Provide the (X, Y) coordinate of the cell's center where the given text is located.  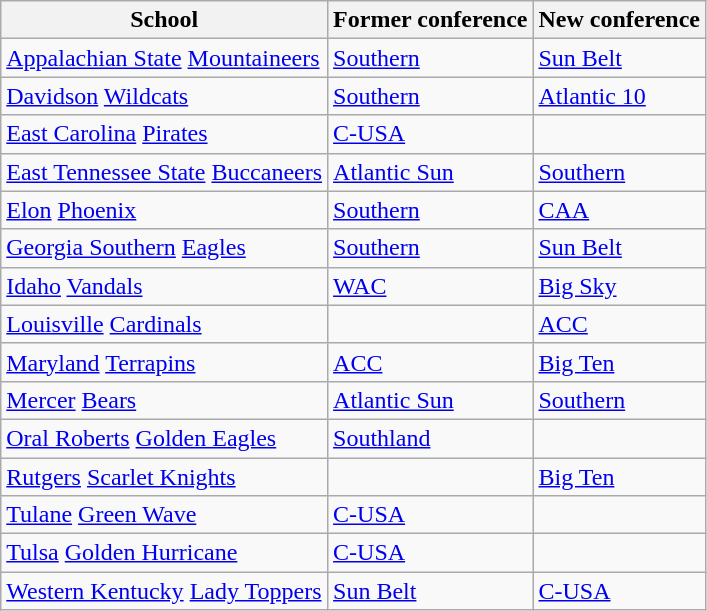
School (164, 20)
Tulsa Golden Hurricane (164, 553)
Southland (430, 438)
East Carolina Pirates (164, 134)
Former conference (430, 20)
Western Kentucky Lady Toppers (164, 591)
Davidson Wildcats (164, 96)
Elon Phoenix (164, 210)
Mercer Bears (164, 400)
Maryland Terrapins (164, 362)
CAA (620, 210)
Rutgers Scarlet Knights (164, 477)
Atlantic 10 (620, 96)
WAC (430, 286)
Louisville Cardinals (164, 324)
Oral Roberts Golden Eagles (164, 438)
New conference (620, 20)
Idaho Vandals (164, 286)
Appalachian State Mountaineers (164, 58)
Tulane Green Wave (164, 515)
East Tennessee State Buccaneers (164, 172)
Georgia Southern Eagles (164, 248)
Big Sky (620, 286)
